Detect which cell encompasses the target text, then output its (x, y) center coordinate. 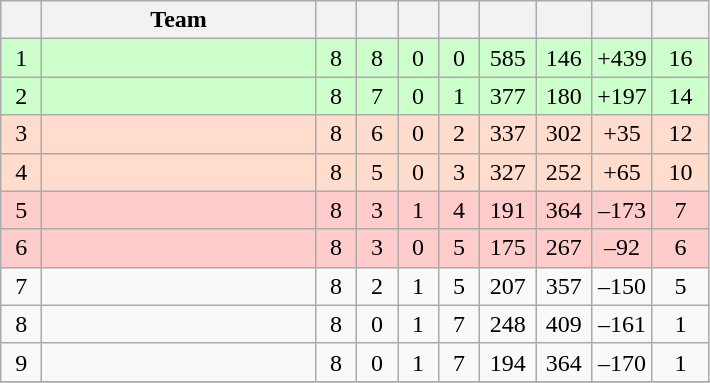
9 (22, 362)
377 (508, 96)
–170 (622, 362)
180 (564, 96)
+197 (622, 96)
–150 (622, 286)
16 (680, 58)
207 (508, 286)
194 (508, 362)
302 (564, 134)
+35 (622, 134)
Team (179, 20)
191 (508, 210)
337 (508, 134)
267 (564, 248)
–173 (622, 210)
10 (680, 172)
585 (508, 58)
146 (564, 58)
+439 (622, 58)
409 (564, 324)
–92 (622, 248)
+65 (622, 172)
175 (508, 248)
248 (508, 324)
12 (680, 134)
252 (564, 172)
14 (680, 96)
327 (508, 172)
357 (564, 286)
–161 (622, 324)
